Find where the given text appears and provide that cell's center as [X, Y] coordinate. 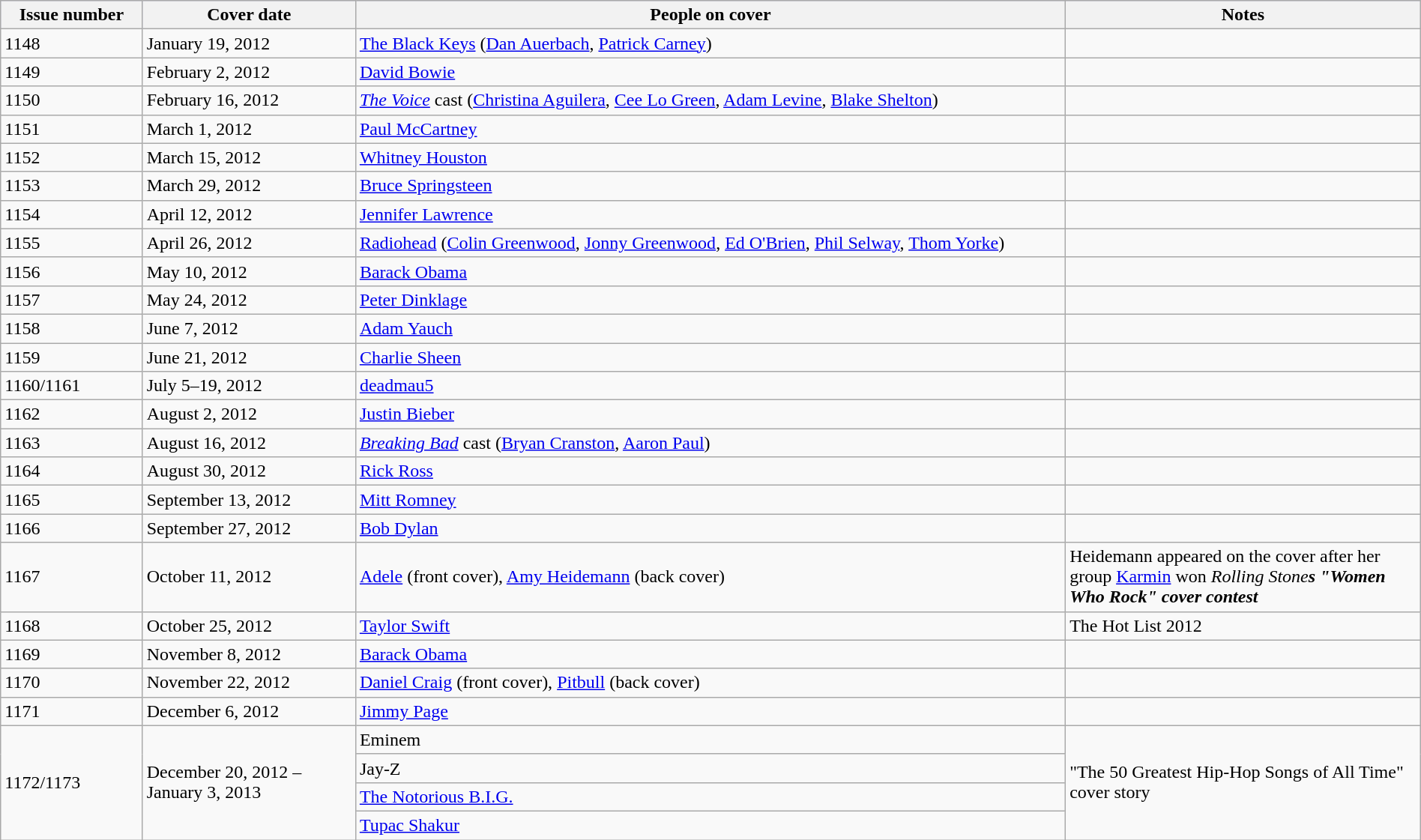
November 22, 2012 [249, 683]
1162 [72, 414]
Tupac Shakur [710, 825]
1164 [72, 471]
December 6, 2012 [249, 711]
Jimmy Page [710, 711]
1154 [72, 214]
March 15, 2012 [249, 157]
1155 [72, 243]
Cover date [249, 15]
Breaking Bad cast (Bryan Cranston, Aaron Paul) [710, 443]
August 30, 2012 [249, 471]
August 16, 2012 [249, 443]
1152 [72, 157]
People on cover [710, 15]
Whitney Houston [710, 157]
February 2, 2012 [249, 72]
Eminem [710, 740]
September 27, 2012 [249, 528]
1169 [72, 654]
"The 50 Greatest Hip-Hop Songs of All Time" cover story [1243, 782]
1157 [72, 300]
David Bowie [710, 72]
1170 [72, 683]
1150 [72, 100]
Jennifer Lawrence [710, 214]
Issue number [72, 15]
October 11, 2012 [249, 577]
Notes [1243, 15]
Mitt Romney [710, 500]
Heidemann appeared on the cover after her group Karmin won Rolling Stones "Women Who Rock" cover contest [1243, 577]
April 12, 2012 [249, 214]
The Notorious B.I.G. [710, 797]
October 25, 2012 [249, 626]
The Black Keys (Dan Auerbach, Patrick Carney) [710, 43]
Jay-Z [710, 768]
Peter Dinklage [710, 300]
Daniel Craig (front cover), Pitbull (back cover) [710, 683]
September 13, 2012 [249, 500]
Bob Dylan [710, 528]
1166 [72, 528]
Adele (front cover), Amy Heidemann (back cover) [710, 577]
May 10, 2012 [249, 271]
Bruce Springsteen [710, 186]
1153 [72, 186]
Justin Bieber [710, 414]
1165 [72, 500]
June 21, 2012 [249, 357]
deadmau5 [710, 386]
The Hot List 2012 [1243, 626]
1159 [72, 357]
1160/1161 [72, 386]
Adam Yauch [710, 328]
May 24, 2012 [249, 300]
1149 [72, 72]
The Voice cast (Christina Aguilera, Cee Lo Green, Adam Levine, Blake Shelton) [710, 100]
November 8, 2012 [249, 654]
June 7, 2012 [249, 328]
Radiohead (Colin Greenwood, Jonny Greenwood, Ed O'Brien, Phil Selway, Thom Yorke) [710, 243]
Charlie Sheen [710, 357]
Paul McCartney [710, 129]
1171 [72, 711]
1158 [72, 328]
December 20, 2012 – January 3, 2013 [249, 782]
1172/1173 [72, 782]
1168 [72, 626]
1167 [72, 577]
February 16, 2012 [249, 100]
1148 [72, 43]
January 19, 2012 [249, 43]
Taylor Swift [710, 626]
1163 [72, 443]
March 29, 2012 [249, 186]
1156 [72, 271]
April 26, 2012 [249, 243]
July 5–19, 2012 [249, 386]
Rick Ross [710, 471]
1151 [72, 129]
August 2, 2012 [249, 414]
March 1, 2012 [249, 129]
